Return (x, y) of the center of cell containing provided text 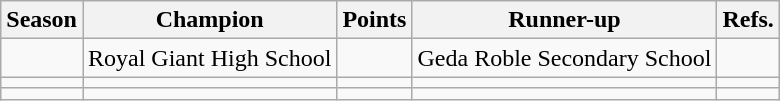
Season (42, 20)
Refs. (748, 20)
Runner-up (564, 20)
Champion (209, 20)
Geda Roble Secondary School (564, 58)
Points (374, 20)
Royal Giant High School (209, 58)
